Determine the [X, Y] coordinate at the center of the cell enclosing the given text.  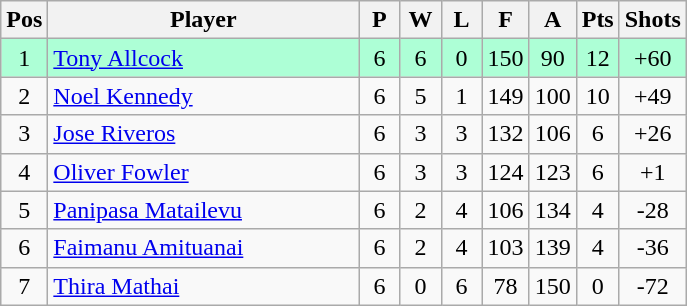
A [552, 20]
78 [506, 286]
Pos [24, 20]
Pts [598, 20]
103 [506, 248]
+60 [652, 58]
-28 [652, 210]
+49 [652, 96]
-72 [652, 286]
Noel Kennedy [204, 96]
134 [552, 210]
124 [506, 172]
Tony Allcock [204, 58]
Panipasa Matailevu [204, 210]
P [380, 20]
Shots [652, 20]
Faimanu Amituanai [204, 248]
123 [552, 172]
F [506, 20]
10 [598, 96]
+26 [652, 134]
Thira Mathai [204, 286]
139 [552, 248]
100 [552, 96]
7 [24, 286]
132 [506, 134]
Oliver Fowler [204, 172]
W [420, 20]
12 [598, 58]
L [462, 20]
-36 [652, 248]
149 [506, 96]
+1 [652, 172]
Jose Riveros [204, 134]
90 [552, 58]
Player [204, 20]
